Scan for the cell matching the given text and deliver its [x, y] coordinate at center. 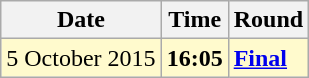
Final [268, 58]
Time [194, 20]
Date [81, 20]
5 October 2015 [81, 58]
Round [268, 20]
16:05 [194, 58]
